Locate the cell with the specified text and output its (x, y) center coordinate. 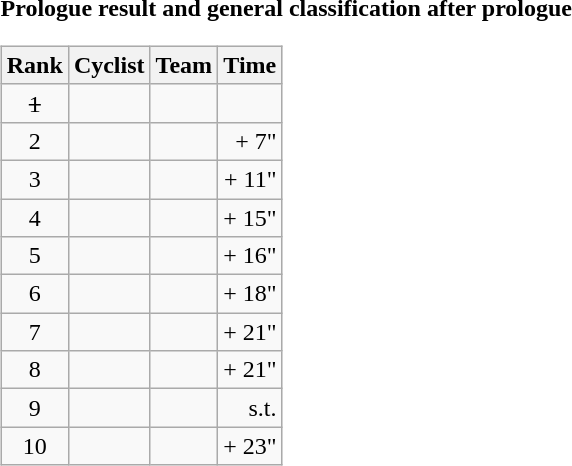
+ 11" (250, 179)
s.t. (250, 408)
Time (250, 65)
7 (34, 332)
3 (34, 179)
+ 18" (250, 294)
+ 15" (250, 217)
+ 7" (250, 141)
+ 23" (250, 446)
+ 16" (250, 256)
8 (34, 370)
10 (34, 446)
9 (34, 408)
Team (184, 65)
5 (34, 256)
4 (34, 217)
Rank (34, 65)
2 (34, 141)
Cyclist (109, 65)
1 (34, 103)
6 (34, 294)
